Find where the given text appears and provide that cell's center as (X, Y) coordinate. 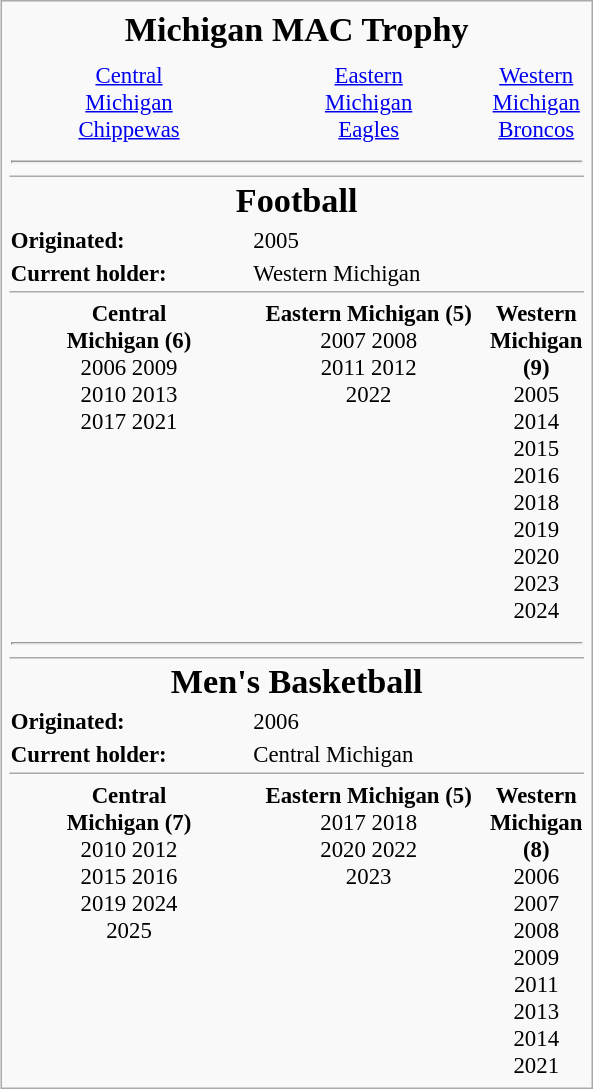
CentralMichigan (7)2010 20122015 20162019 20242025 (129, 931)
EasternMichiganEagles (369, 102)
Men's Basketball (296, 683)
Eastern Michigan (5)2017 20182020 20222023 (369, 931)
Eastern Michigan (5)2007 20082011 20122022 (369, 462)
Michigan MAC Trophy (296, 30)
WesternMichiganBroncos (536, 102)
Western Michigan (8)2006 20072008 20092011 20132014 2021 (536, 931)
2005 (418, 240)
Football (296, 201)
2006 (418, 722)
Western Michigan (9)2005 20142015 20162018 20192020 20232024 (536, 462)
Central Michigan (418, 755)
CentralMichigan (6)2006 20092010 20132017 2021 (129, 462)
Central MichiganChippewas (129, 102)
Western Michigan (418, 273)
